Scan for the cell matching the given text and deliver its (x, y) coordinate at center. 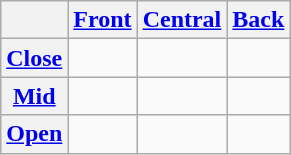
Central (182, 20)
Open (34, 134)
Back (258, 20)
Front (102, 20)
Close (34, 58)
Mid (34, 96)
